Return the [x, y] coordinate for the center point of the cell that contains the specified text.  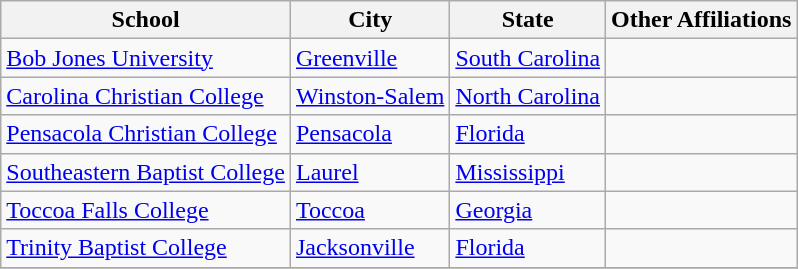
North Carolina [528, 96]
Jacksonville [370, 248]
Toccoa [370, 210]
Greenville [370, 58]
Bob Jones University [146, 58]
Mississippi [528, 172]
Georgia [528, 210]
Toccoa Falls College [146, 210]
State [528, 20]
Other Affiliations [702, 20]
Pensacola [370, 134]
Pensacola Christian College [146, 134]
Laurel [370, 172]
Carolina Christian College [146, 96]
School [146, 20]
City [370, 20]
Southeastern Baptist College [146, 172]
Winston-Salem [370, 96]
South Carolina [528, 58]
Trinity Baptist College [146, 248]
